Detect which cell encompasses the target text, then output its [x, y] center coordinate. 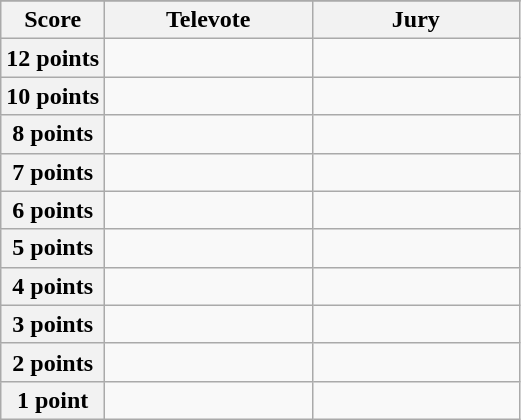
Televote [209, 20]
7 points [53, 172]
8 points [53, 134]
2 points [53, 362]
1 point [53, 400]
5 points [53, 248]
12 points [53, 58]
6 points [53, 210]
Jury [416, 20]
10 points [53, 96]
3 points [53, 324]
Score [53, 20]
4 points [53, 286]
